Determine the (x, y) coordinate at the center of the cell enclosing the given text.  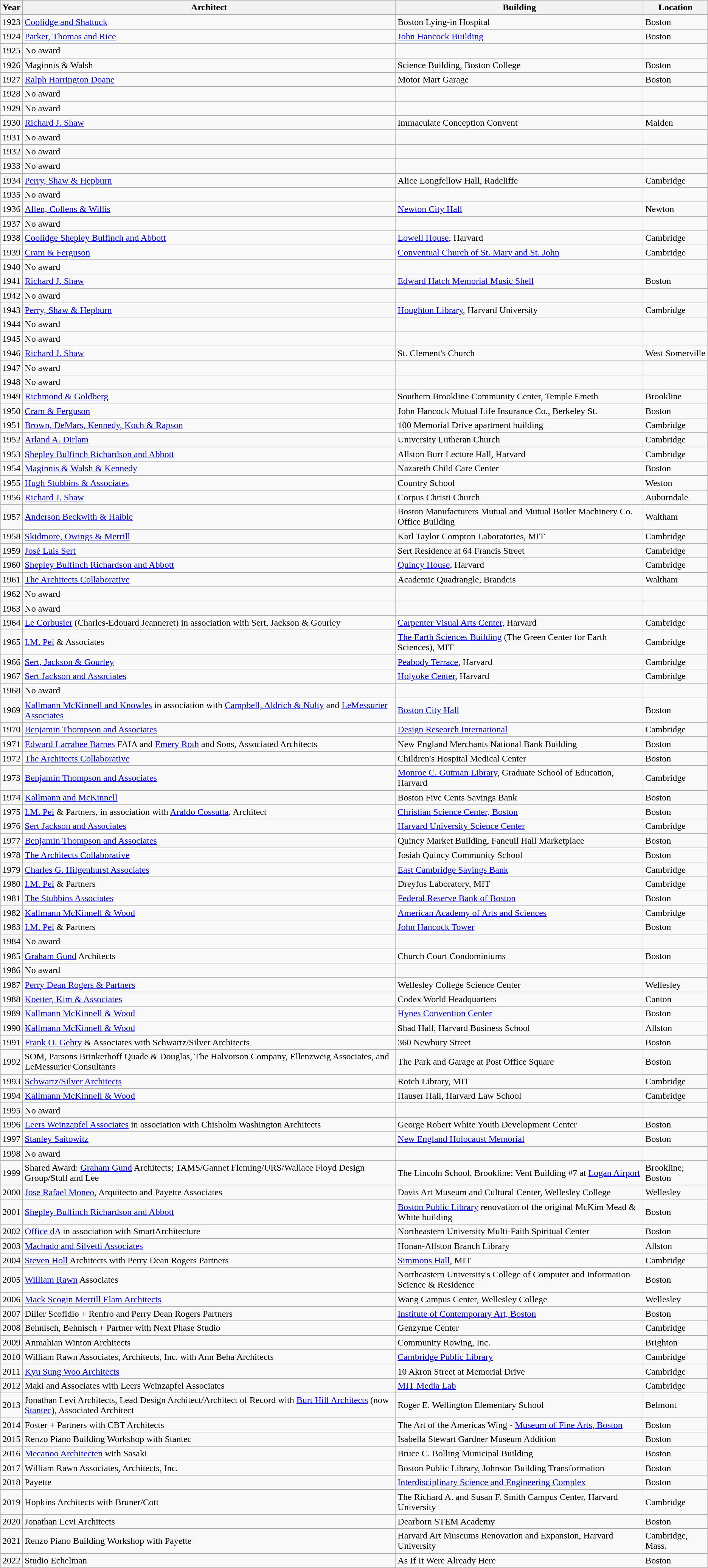
Davis Art Museum and Cultural Center, Wellesley College (520, 1193)
1945 (11, 339)
Payette (209, 1482)
Anmahian Winton Architects (209, 1342)
Behnisch, Behnisch + Partner with Next Phase Studio (209, 1328)
Renzo Piano Building Workshop with Stantec (209, 1439)
1984 (11, 942)
Le Corbusier (Charles-Edouard Jeanneret) in association with Sert, Jackson & Gourley (209, 623)
Parker, Thomas and Rice (209, 36)
2012 (11, 1386)
2021 (11, 1541)
1923 (11, 22)
University Lutheran Church (520, 440)
Malden (675, 123)
Frank O. Gehry & Associates with Schwartz/Silver Architects (209, 1042)
1966 (11, 662)
Coolidge Shepley Bulfinch and Abbott (209, 238)
Foster + Partners with CBT Architects (209, 1425)
Richmond & Goldberg (209, 396)
1964 (11, 623)
Allston Burr Lecture Hall, Harvard (520, 454)
2009 (11, 1342)
Jonathan Levi Architects (209, 1521)
Nazareth Child Care Center (520, 469)
Edward Larrabee Barnes FAIA and Emery Roth and Sons, Associated Architects (209, 744)
Boston Manufacturers Mutual and Mutual Boiler Machinery Co. Office Building (520, 517)
William Rawn Associates (209, 1280)
1961 (11, 579)
The Earth Sciences Building (The Green Center for Earth Sciences), MIT (520, 642)
Arland A. Dirlam (209, 440)
Simmons Hall, MIT (520, 1260)
Steven Holl Architects with Perry Dean Rogers Partners (209, 1260)
Sert Residence at 64 Francis Street (520, 551)
1940 (11, 267)
2011 (11, 1371)
Charles G. Hilgenhurst Associates (209, 869)
Institute of Contemporary Art, Boston (520, 1314)
Office dA in association with SmartArchitecture (209, 1232)
1973 (11, 778)
1969 (11, 710)
1968 (11, 691)
Wang Campus Center, Wellesley College (520, 1299)
Canton (675, 999)
1986 (11, 970)
1959 (11, 551)
Mack Scogin Merrill Elam Architects (209, 1299)
American Academy of Arts and Sciences (520, 912)
Rotch Library, MIT (520, 1081)
1949 (11, 396)
Boston City Hall (520, 710)
1947 (11, 367)
Isabella Stewart Gardner Museum Addition (520, 1439)
2001 (11, 1212)
Christian Science Center, Boston (520, 812)
1971 (11, 744)
2015 (11, 1439)
Cambridge Public Library (520, 1357)
Architect (209, 8)
Kallmann McKinnell and Knowles in association with Campbell, Aldrich & Nulty and LeMessurier Associates (209, 710)
1995 (11, 1110)
Boston Public Library renovation of the original McKim Mead & White building (520, 1212)
John Hancock Mutual Life Insurance Co., Berkeley St. (520, 411)
1934 (11, 181)
2013 (11, 1405)
The Art of the Americas Wing - Museum of Fine Arts, Boston (520, 1425)
Brookline (675, 396)
1929 (11, 108)
1924 (11, 36)
Boston Five Cents Savings Bank (520, 797)
George Robert White Youth Development Center (520, 1124)
Federal Reserve Bank of Boston (520, 898)
Academic Quadrangle, Brandeis (520, 579)
Northeastern University's College of Computer and Information Science & Residence (520, 1280)
Bruce C. Bolling Municipal Building (520, 1454)
Edward Hatch Memorial Music Shell (520, 281)
Alice Longfellow Hall, Radcliffe (520, 181)
Machado and Silvetti Associates (209, 1246)
Stanley Saitowitz (209, 1139)
Graham Gund Architects (209, 956)
Wellesley College Science Center (520, 985)
Cambridge, Mass. (675, 1541)
Sert, Jackson & Gourley (209, 662)
Dearborn STEM Academy (520, 1521)
2018 (11, 1482)
1953 (11, 454)
1943 (11, 310)
1935 (11, 195)
1948 (11, 382)
1983 (11, 927)
1946 (11, 353)
1956 (11, 497)
Hauser Hall, Harvard Law School (520, 1096)
Newton (675, 209)
1970 (11, 730)
Lowell House, Harvard (520, 238)
1972 (11, 758)
2017 (11, 1468)
2010 (11, 1357)
The Richard A. and Susan F. Smith Campus Center, Harvard University (520, 1502)
Carpenter Visual Arts Center, Harvard (520, 623)
St. Clement's Church (520, 353)
John Hancock Building (520, 36)
2002 (11, 1232)
Leers Weinzapfel Associates in association with Chisholm Washington Architects (209, 1124)
I.M. Pei & Partners, in association with Araldo Cossutta, Architect (209, 812)
Conventual Church of St. Mary and St. John (520, 252)
Roger E. Wellington Elementary School (520, 1405)
MIT Media Lab (520, 1386)
2006 (11, 1299)
1955 (11, 483)
SOM, Parsons Brinkerhoff Quade & Douglas, The Halvorson Company, Ellenzweig Associates, and LeMessurier Consultants (209, 1062)
Year (11, 8)
Jose Rafael Moneo, Arquitecto and Payette Associates (209, 1193)
Dreyfus Laboratory, MIT (520, 884)
Boston Lying-in Hospital (520, 22)
Country School (520, 483)
Children's Hospital Medical Center (520, 758)
Location (675, 8)
1931 (11, 137)
Monroe C. Gutman Library, Graduate School of Education, Harvard (520, 778)
Skidmore, Owings & Merrill (209, 536)
1957 (11, 517)
Corpus Christi Church (520, 497)
Immaculate Conception Convent (520, 123)
Ralph Harrington Doane (209, 79)
Anderson Beckwith & Haible (209, 517)
1988 (11, 999)
Church Court Condominiums (520, 956)
Motor Mart Garage (520, 79)
2014 (11, 1425)
Genzyme Center (520, 1328)
1999 (11, 1173)
1975 (11, 812)
1939 (11, 252)
The Stubbins Associates (209, 898)
1960 (11, 565)
Peabody Terrace, Harvard (520, 662)
1989 (11, 1014)
Honan-Allston Branch Library (520, 1246)
Hopkins Architects with Bruner/Cott (209, 1502)
Science Building, Boston College (520, 65)
1962 (11, 594)
2016 (11, 1454)
1927 (11, 79)
Coolidge and Shattuck (209, 22)
1950 (11, 411)
1941 (11, 281)
1952 (11, 440)
1997 (11, 1139)
1996 (11, 1124)
1944 (11, 324)
Kallmann and McKinnell (209, 797)
1978 (11, 855)
Community Rowing, Inc. (520, 1342)
1965 (11, 642)
Hynes Convention Center (520, 1014)
Josiah Quincy Community School (520, 855)
1977 (11, 841)
1928 (11, 94)
2004 (11, 1260)
1987 (11, 985)
Allen, Collens & Willis (209, 209)
Brighton (675, 1342)
Design Research International (520, 730)
1954 (11, 469)
New England Merchants National Bank Building (520, 744)
The Park and Garage at Post Office Square (520, 1062)
John Hancock Tower (520, 927)
2005 (11, 1280)
Renzo Piano Building Workshop with Payette (209, 1541)
2000 (11, 1193)
Newton City Hall (520, 209)
1994 (11, 1096)
360 Newbury Street (520, 1042)
Holyoke Center, Harvard (520, 676)
Brookline; Boston (675, 1173)
Karl Taylor Compton Laboratories, MIT (520, 536)
1980 (11, 884)
2008 (11, 1328)
1974 (11, 797)
Harvard Art Museums Renovation and Expansion, Harvard University (520, 1541)
Schwartz/Silver Architects (209, 1081)
Codex World Headquarters (520, 999)
1998 (11, 1153)
1958 (11, 536)
As If It Were Already Here (520, 1560)
1979 (11, 869)
2007 (11, 1314)
1930 (11, 123)
Mecanoo Architecten with Sasaki (209, 1454)
New England Holocaust Memorial (520, 1139)
William Rawn Associates, Architects, Inc. with Ann Beha Architects (209, 1357)
Southern Brookline Community Center, Temple Emeth (520, 396)
1982 (11, 912)
Brown, DeMars, Kennedy, Koch & Rapson (209, 425)
Quincy Market Building, Faneuil Hall Marketplace (520, 841)
2022 (11, 1560)
Maginnis & Walsh & Kennedy (209, 469)
Maginnis & Walsh (209, 65)
Interdisciplinary Science and Engineering Complex (520, 1482)
Koetter, Kim & Associates (209, 999)
Harvard University Science Center (520, 826)
Diller Scofidio + Renfro and Perry Dean Rogers Partners (209, 1314)
Maki and Associates with Leers Weinzapfel Associates (209, 1386)
1937 (11, 224)
1993 (11, 1081)
West Somerville (675, 353)
10 Akron Street at Memorial Drive (520, 1371)
100 Memorial Drive apartment building (520, 425)
Belmont (675, 1405)
1933 (11, 166)
Studio Echelman (209, 1560)
1991 (11, 1042)
1963 (11, 608)
Hugh Stubbins & Associates (209, 483)
1932 (11, 151)
2020 (11, 1521)
I.M. Pei & Associates (209, 642)
1926 (11, 65)
José Luis Sert (209, 551)
1976 (11, 826)
1981 (11, 898)
Shad Hall, Harvard Business School (520, 1028)
Kyu Sung Woo Architects (209, 1371)
The Lincoln School, Brookline; Vent Building #7 at Logan Airport (520, 1173)
1925 (11, 51)
1992 (11, 1062)
2003 (11, 1246)
Shared Award: Graham Gund Architects; TAMS/Gannet Fleming/URS/Wallace Floyd Design Group/Stull and Lee (209, 1173)
Boston Public Library, Johnson Building Transformation (520, 1468)
1938 (11, 238)
Houghton Library, Harvard University (520, 310)
Jonathan Levi Architects, Lead Design Architect/Architect of Record with Burt Hill Architects (now Stantec), Associated Architect (209, 1405)
Quincy House, Harvard (520, 565)
1936 (11, 209)
2019 (11, 1502)
William Rawn Associates, Architects, Inc. (209, 1468)
Northeastern University Multi-Faith Spiritual Center (520, 1232)
East Cambridge Savings Bank (520, 869)
Weston (675, 483)
1985 (11, 956)
Auburndale (675, 497)
1951 (11, 425)
1967 (11, 676)
1990 (11, 1028)
1942 (11, 296)
Building (520, 8)
Perry Dean Rogers & Partners (209, 985)
